From the cell containing the given text, extract its center point as [X, Y] coordinate. 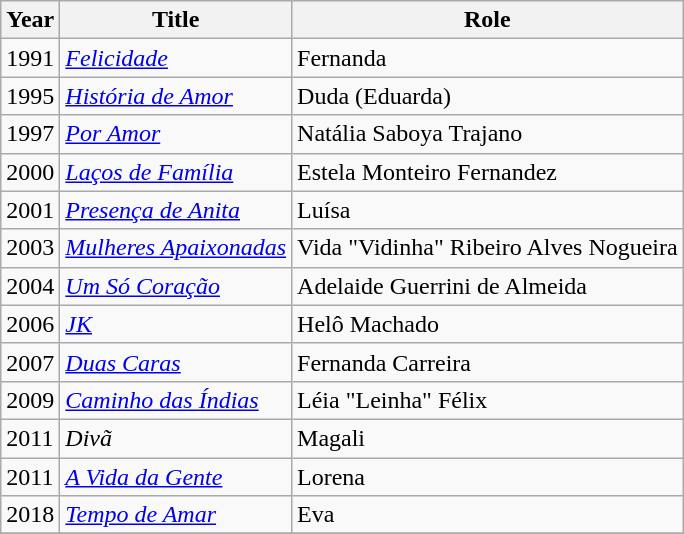
Duas Caras [176, 362]
Léia "Leinha" Félix [488, 400]
Luísa [488, 210]
2009 [30, 400]
Por Amor [176, 134]
Vida "Vidinha" Ribeiro Alves Nogueira [488, 248]
História de Amor [176, 96]
Presença de Anita [176, 210]
Magali [488, 438]
1995 [30, 96]
Lorena [488, 477]
2007 [30, 362]
1997 [30, 134]
Year [30, 20]
Duda (Eduarda) [488, 96]
2004 [30, 286]
Adelaide Guerrini de Almeida [488, 286]
Title [176, 20]
1991 [30, 58]
Fernanda [488, 58]
Tempo de Amar [176, 515]
A Vida da Gente [176, 477]
Divã [176, 438]
Um Só Coração [176, 286]
Caminho das Índias [176, 400]
Fernanda Carreira [488, 362]
JK [176, 324]
Felicidade [176, 58]
Eva [488, 515]
Laços de Família [176, 172]
Natália Saboya Trajano [488, 134]
2001 [30, 210]
2000 [30, 172]
Estela Monteiro Fernandez [488, 172]
2018 [30, 515]
2003 [30, 248]
2006 [30, 324]
Helô Machado [488, 324]
Mulheres Apaixonadas [176, 248]
Role [488, 20]
